Determine the (X, Y) coordinate at the center of the cell enclosing the given text.  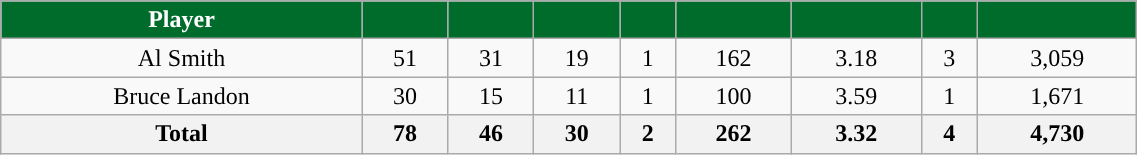
46 (491, 134)
78 (405, 134)
19 (577, 58)
Al Smith (182, 58)
3.18 (856, 58)
3 (949, 58)
3.59 (856, 96)
3,059 (1058, 58)
262 (734, 134)
4 (949, 134)
11 (577, 96)
Player (182, 20)
31 (491, 58)
51 (405, 58)
4,730 (1058, 134)
Bruce Landon (182, 96)
162 (734, 58)
100 (734, 96)
1,671 (1058, 96)
15 (491, 96)
2 (648, 134)
Total (182, 134)
3.32 (856, 134)
